Output the [x, y] coordinate of the center of the cell containing the given text.  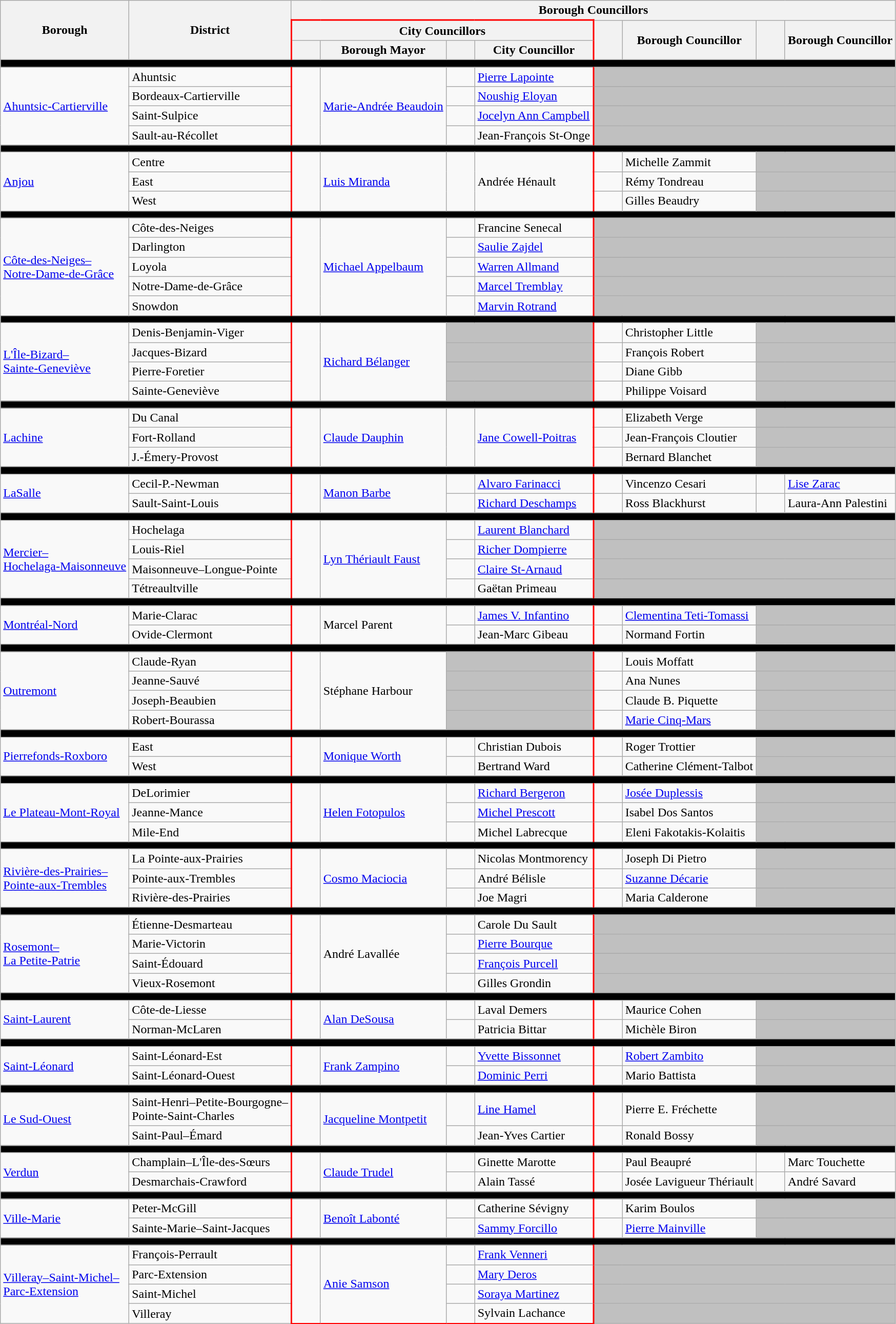
Michelle Zammit [689, 162]
Outremont [65, 691]
Michel Labrecque [534, 832]
Pointe-aux-Trembles [210, 878]
Michèle Biron [689, 1029]
Sault-Saint-Louis [210, 503]
Loyola [210, 267]
Isabel Dos Santos [689, 812]
La Pointe-aux-Prairies [210, 858]
Laval Demers [534, 1010]
André Bélisle [534, 878]
Anie Samson [383, 1284]
Noushig Eloyan [534, 96]
Laura-Ann Palestini [840, 503]
Clementina Teti-Tomassi [689, 615]
Pierre E. Fréchette [689, 1109]
Marcel Parent [383, 625]
Saint-Édouard [210, 964]
Côte-de-Liesse [210, 1010]
Saint-Sulpice [210, 116]
Jeanne-Sauvé [210, 681]
Vieux-Rosemont [210, 983]
Marvin Rotrand [534, 306]
City Councillors [442, 31]
Bordeaux-Cartierville [210, 96]
Frank Venneri [534, 1255]
Ovide-Clermont [210, 635]
Mario Battista [689, 1075]
Francine Senecal [534, 228]
Josée Duplessis [689, 793]
Fort-Rolland [210, 437]
Christian Dubois [534, 747]
Joseph-Beaubien [210, 700]
Rivière-des-Prairies [210, 898]
Jacques-Bizard [210, 352]
Côte-des-Neiges–Notre-Dame-de-Grâce [65, 267]
Benoît Labonté [383, 1218]
Marie Cinq-Mars [689, 720]
Pierre-Foretier [210, 372]
Michel Prescott [534, 812]
Richard Deschamps [534, 503]
Andrée Hénault [534, 182]
Bernard Blanchet [689, 457]
Sainte-Geneviève [210, 391]
Diane Gibb [689, 372]
Bertrand Ward [534, 766]
Catherine Clément-Talbot [689, 766]
Saint-Henri–Petite-Bourgogne–Pointe-Saint-Charles [210, 1109]
Desmarchais-Crawford [210, 1182]
Elizabeth Verge [689, 418]
Alvaro Farinacci [534, 484]
Claude B. Piquette [689, 700]
Snowdon [210, 306]
Ahuntsic-Cartierville [65, 106]
Joe Magri [534, 898]
Robert Zambito [689, 1056]
Richard Bergeron [534, 793]
André Savard [840, 1182]
Darlington [210, 247]
Pierre Mainville [689, 1228]
Mile-End [210, 832]
Gilles Beaudry [689, 201]
Patricia Bittar [534, 1029]
Philippe Voisard [689, 391]
Michael Appelbaum [383, 267]
Vincenzo Cesari [689, 484]
Catherine Sévigny [534, 1209]
Paul Beaupré [689, 1162]
Gilles Grondin [534, 983]
James V. Infantino [534, 615]
Richard Bélanger [383, 362]
Saint-Léonard-Ouest [210, 1075]
Claire St-Arnaud [534, 569]
Maurice Cohen [689, 1010]
Luis Miranda [383, 182]
Robert-Bourassa [210, 720]
Lise Zarac [840, 484]
Anjou [65, 182]
Helen Fotopulos [383, 812]
Ross Blackhurst [689, 503]
Pierrefonds-Roxboro [65, 756]
Rosemont–La Petite-Patrie [65, 954]
François Robert [689, 352]
Soraya Martinez [534, 1294]
Louis Moffatt [689, 661]
Eleni Fakotakis-Kolaitis [689, 832]
Laurent Blanchard [534, 530]
Sainte-Marie–Saint-Jacques [210, 1228]
Marie-Clarac [210, 615]
Montréal-Nord [65, 625]
Gaëtan Primeau [534, 588]
André Lavallée [383, 954]
Saint-Michel [210, 1294]
Peter-McGill [210, 1209]
Warren Allmand [534, 267]
Verdun [65, 1172]
Du Canal [210, 418]
Villeray [210, 1314]
District [210, 30]
City Councillor [534, 50]
Borough Councillors [593, 10]
Jean-François Cloutier [689, 437]
Jean-Marc Gibeau [534, 635]
Mercier–Hochelaga-Maisonneuve [65, 559]
Mary Deros [534, 1274]
Le Plateau-Mont-Royal [65, 812]
Christopher Little [689, 332]
Lachine [65, 437]
Jane Cowell-Poitras [534, 437]
Norman-McLaren [210, 1029]
Marie-Andrée Beaudoin [383, 106]
Hochelaga [210, 530]
Parc-Extension [210, 1274]
Richer Dompierre [534, 549]
Cecil-P.-Newman [210, 484]
Saint-Laurent [65, 1019]
Cosmo Maciocia [383, 878]
Ana Nunes [689, 681]
Claude Trudel [383, 1172]
Pierre Lapointe [534, 76]
Denis-Benjamin-Viger [210, 332]
Étienne-Desmarteau [210, 925]
Stéphane Harbour [383, 691]
Tétreaultville [210, 588]
Saint-Léonard [65, 1066]
Le Sud-Ouest [65, 1119]
Marie-Victorin [210, 944]
Ahuntsic [210, 76]
Jeanne-Mance [210, 812]
Suzanne Décarie [689, 878]
J.-Émery-Provost [210, 457]
Roger Trottier [689, 747]
Sault-au-Récollet [210, 135]
Saint-Léonard-Est [210, 1056]
Ronald Bossy [689, 1135]
Maisonneuve–Longue-Pointe [210, 569]
Notre-Dame-de-Grâce [210, 286]
Ginette Marotte [534, 1162]
Borough [65, 30]
Jean-François St-Onge [534, 135]
Pierre Bourque [534, 944]
Josée Lavigueur Thériault [689, 1182]
Jocelyn Ann Campbell [534, 116]
Marc Touchette [840, 1162]
Monique Worth [383, 756]
Champlain–L'Île-des-Sœurs [210, 1162]
Saulie Zajdel [534, 247]
Ville-Marie [65, 1218]
Sylvain Lachance [534, 1314]
François Purcell [534, 964]
Joseph Di Pietro [689, 858]
Carole Du Sault [534, 925]
Côte-des-Neiges [210, 228]
Karim Boulos [689, 1209]
François-Perrault [210, 1255]
Saint-Paul–Émard [210, 1135]
Villeray–Saint-Michel–Parc-Extension [65, 1284]
Normand Fortin [689, 635]
Alain Tassé [534, 1182]
Nicolas Montmorency [534, 858]
Claude-Ryan [210, 661]
Lyn Thériault Faust [383, 559]
Borough Mayor [383, 50]
Line Hamel [534, 1109]
Maria Calderone [689, 898]
Frank Zampino [383, 1066]
LaSalle [65, 493]
Louis-Riel [210, 549]
Manon Barbe [383, 493]
DeLorimier [210, 793]
Rémy Tondreau [689, 182]
Jacqueline Montpetit [383, 1119]
Sammy Forcillo [534, 1228]
Yvette Bissonnet [534, 1056]
Rivière-des-Prairies–Pointe-aux-Trembles [65, 878]
Dominic Perri [534, 1075]
Alan DeSousa [383, 1019]
L'Île-Bizard–Sainte-Geneviève [65, 362]
Marcel Tremblay [534, 286]
Jean-Yves Cartier [534, 1135]
Centre [210, 162]
Claude Dauphin [383, 437]
